From the cell containing the given text, extract its center point as (X, Y) coordinate. 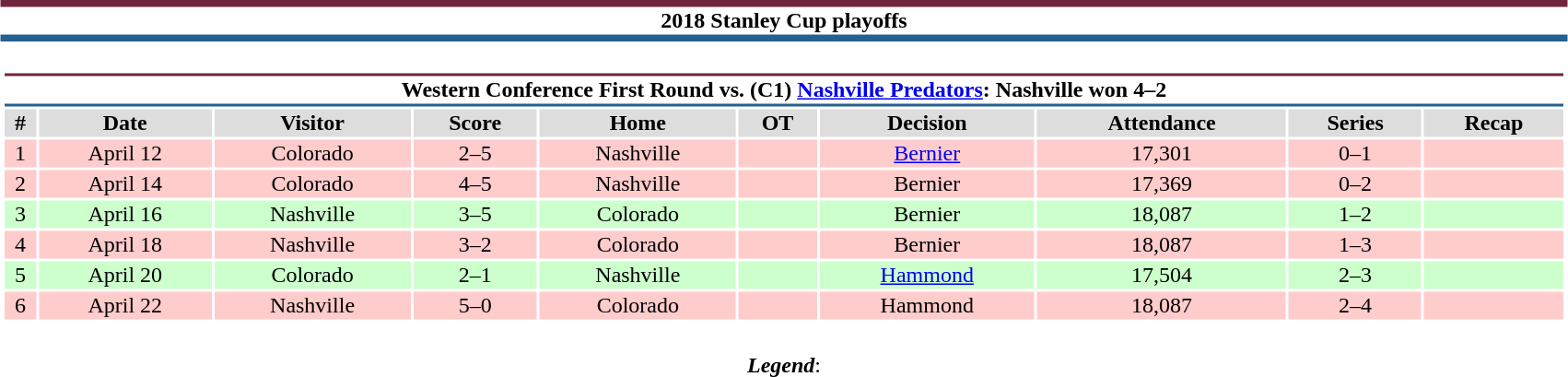
Score (475, 123)
3 (20, 215)
Series (1355, 123)
4–5 (475, 183)
0–2 (1355, 183)
1–2 (1355, 215)
Home (638, 123)
2–1 (475, 276)
2 (20, 183)
April 14 (125, 183)
Western Conference First Round vs. (C1) Nashville Predators: Nashville won 4–2 (783, 90)
April 12 (125, 154)
2018 Stanley Cup playoffs (784, 20)
Visitor (313, 123)
Decision (927, 123)
# (20, 123)
April 18 (125, 244)
1 (20, 154)
April 20 (125, 276)
3–2 (475, 244)
3–5 (475, 215)
2–5 (475, 154)
April 22 (125, 305)
17,301 (1162, 154)
OT (778, 123)
5–0 (475, 305)
April 16 (125, 215)
2–4 (1355, 305)
17,504 (1162, 276)
17,369 (1162, 183)
Attendance (1162, 123)
Recap (1493, 123)
Date (125, 123)
4 (20, 244)
2–3 (1355, 276)
1–3 (1355, 244)
5 (20, 276)
6 (20, 305)
0–1 (1355, 154)
